Scan for the cell matching the given text and deliver its (X, Y) coordinate at center. 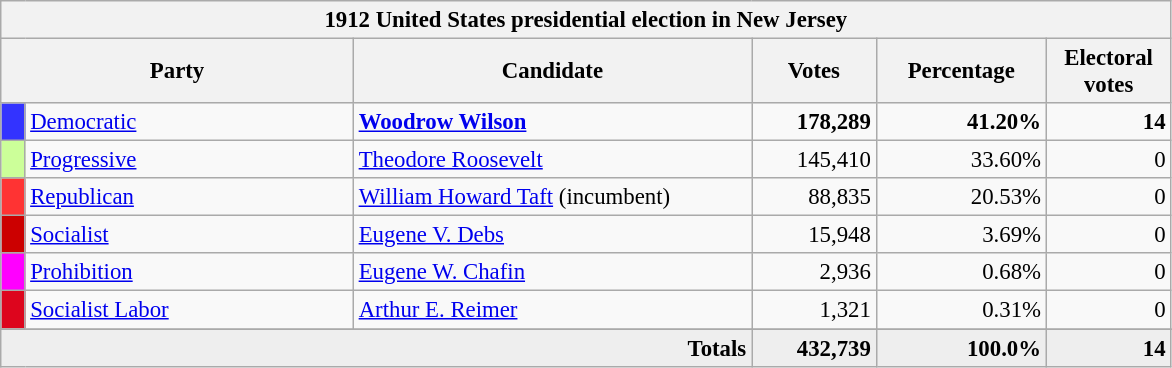
Republican (189, 197)
Progressive (189, 160)
Party (178, 72)
41.20% (961, 122)
88,835 (814, 197)
William Howard Taft (incumbent) (552, 197)
Votes (814, 72)
Socialist Labor (189, 310)
0.68% (961, 273)
Electoral votes (1108, 72)
Totals (376, 348)
178,289 (814, 122)
145,410 (814, 160)
1,321 (814, 310)
Theodore Roosevelt (552, 160)
0.31% (961, 310)
20.53% (961, 197)
Candidate (552, 72)
33.60% (961, 160)
15,948 (814, 235)
Woodrow Wilson (552, 122)
Socialist (189, 235)
Eugene V. Debs (552, 235)
100.0% (961, 348)
2,936 (814, 273)
Democratic (189, 122)
3.69% (961, 235)
1912 United States presidential election in New Jersey (586, 20)
Percentage (961, 72)
432,739 (814, 348)
Prohibition (189, 273)
Eugene W. Chafin (552, 273)
Arthur E. Reimer (552, 310)
